Search for the cell housing the specified text and yield its (x, y) center coordinate. 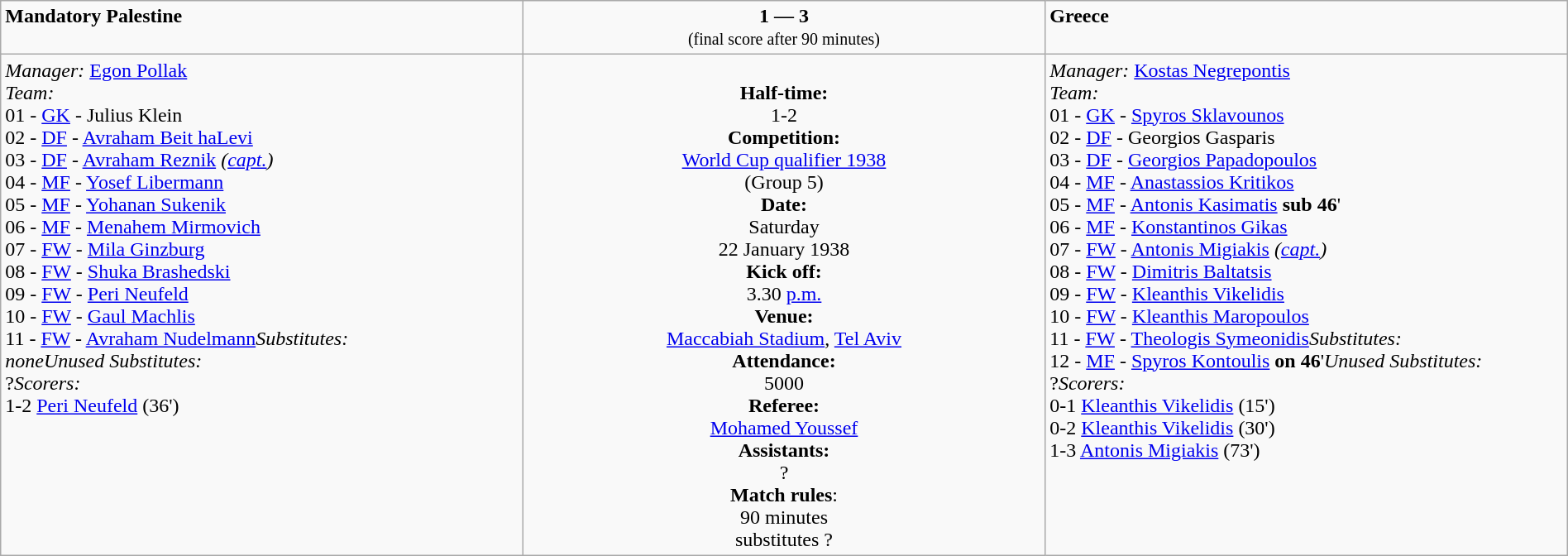
Mandatory Palestine (262, 28)
Greece (1307, 28)
1 — 3(final score after 90 minutes) (784, 28)
